Provide the (X, Y) coordinate of the cell's center where the given text is located.  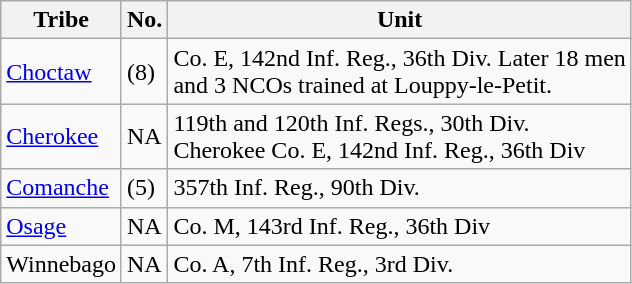
Choctaw (62, 72)
Osage (62, 226)
No. (144, 20)
Unit (400, 20)
Co. M, 143rd Inf. Reg., 36th Div (400, 226)
(8) (144, 72)
Tribe (62, 20)
Cherokee (62, 136)
Winnebago (62, 264)
357th Inf. Reg., 90th Div. (400, 188)
Comanche (62, 188)
(5) (144, 188)
Co. E, 142nd Inf. Reg., 36th Div. Later 18 menand 3 NCOs trained at Louppy-le-Petit. (400, 72)
119th and 120th Inf. Regs., 30th Div.Cherokee Co. E, 142nd Inf. Reg., 36th Div (400, 136)
Co. A, 7th Inf. Reg., 3rd Div. (400, 264)
